Extract the (X, Y) coordinate from the center of the cell holding the provided text.  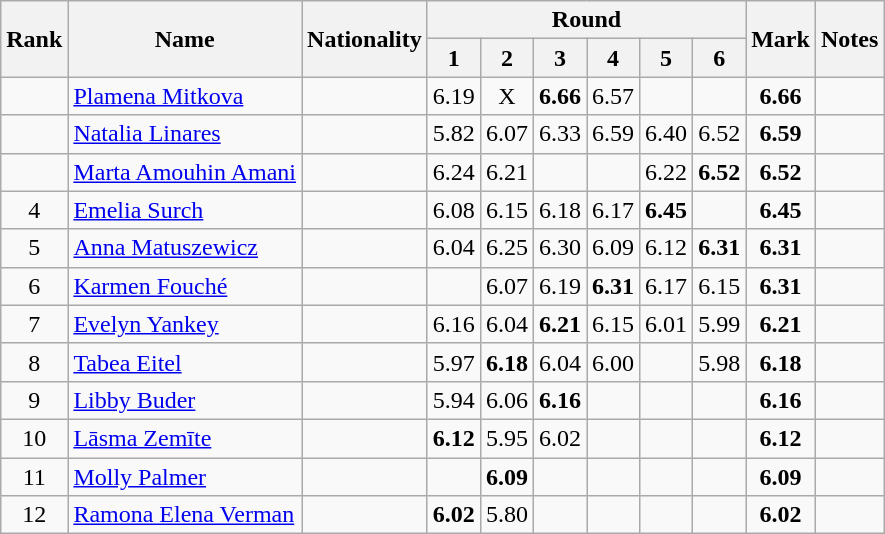
5.97 (454, 362)
Name (185, 39)
5.80 (506, 515)
Rank (34, 39)
6.40 (666, 134)
6.06 (506, 400)
Plamena Mitkova (185, 96)
Marta Amouhin Amani (185, 172)
Anna Matuszewicz (185, 248)
Tabea Eitel (185, 362)
6.25 (506, 248)
Evelyn Yankey (185, 324)
Natalia Linares (185, 134)
6.33 (560, 134)
3 (560, 58)
1 (454, 58)
Nationality (365, 39)
10 (34, 438)
5.82 (454, 134)
6.00 (612, 362)
11 (34, 477)
Ramona Elena Verman (185, 515)
7 (34, 324)
6.24 (454, 172)
6.22 (666, 172)
5.99 (720, 324)
6.01 (666, 324)
Notes (849, 39)
5.94 (454, 400)
6.08 (454, 210)
Round (586, 20)
6.30 (560, 248)
Emelia Surch (185, 210)
5.98 (720, 362)
6.57 (612, 96)
Molly Palmer (185, 477)
X (506, 96)
Karmen Fouché (185, 286)
9 (34, 400)
2 (506, 58)
12 (34, 515)
5.95 (506, 438)
8 (34, 362)
Mark (781, 39)
Libby Buder (185, 400)
Lāsma Zemīte (185, 438)
